Provide the [x, y] coordinate of the cell's center where the given text is located.  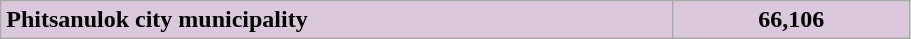
66,106 [791, 20]
Phitsanulok city municipality [337, 20]
